Scan for the cell matching the given text and deliver its [x, y] coordinate at center. 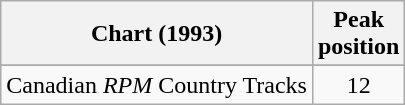
Peakposition [358, 34]
12 [358, 85]
Canadian RPM Country Tracks [157, 85]
Chart (1993) [157, 34]
